Extract the (x, y) coordinate from the center of the cell holding the provided text.  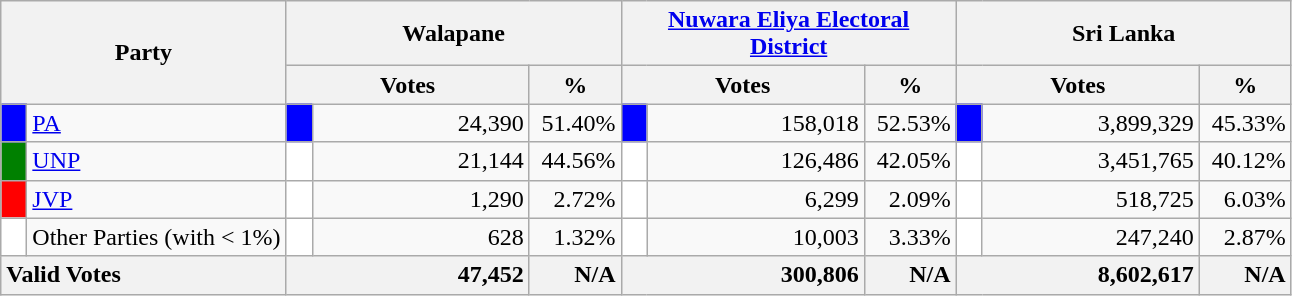
2.09% (910, 199)
42.05% (910, 161)
10,003 (756, 237)
3,899,329 (1090, 123)
628 (420, 237)
45.33% (1245, 123)
6,299 (756, 199)
518,725 (1090, 199)
300,806 (742, 275)
3,451,765 (1090, 161)
Walapane (454, 34)
Party (144, 52)
51.40% (575, 123)
40.12% (1245, 161)
1.32% (575, 237)
Other Parties (with < 1%) (156, 237)
44.56% (575, 161)
52.53% (910, 123)
6.03% (1245, 199)
Sri Lanka (1124, 34)
2.87% (1245, 237)
1,290 (420, 199)
158,018 (756, 123)
21,144 (420, 161)
Valid Votes (144, 275)
8,602,617 (1078, 275)
24,390 (420, 123)
247,240 (1090, 237)
PA (156, 123)
JVP (156, 199)
UNP (156, 161)
47,452 (408, 275)
2.72% (575, 199)
126,486 (756, 161)
3.33% (910, 237)
Nuwara Eliya Electoral District (788, 34)
